Extract the (X, Y) coordinate from the center of the cell holding the provided text.  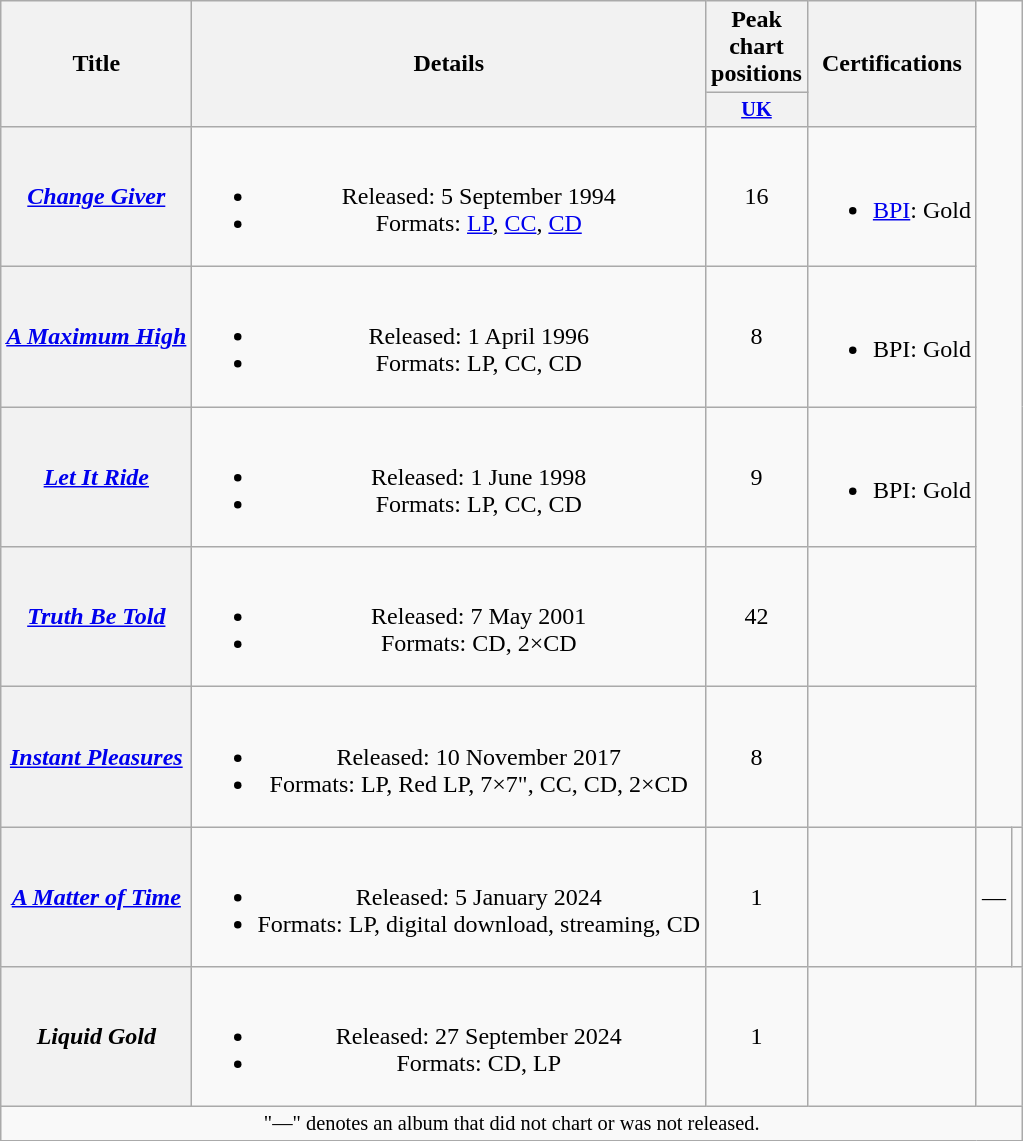
16 (757, 196)
Instant Pleasures (96, 757)
Released: 10 November 2017Formats: LP, Red LP, 7×7", CC, CD, 2×CD (449, 757)
A Matter of Time (96, 897)
Peak chart positions (757, 47)
UK (757, 110)
9 (757, 477)
A Maximum High (96, 337)
"—" denotes an album that did not chart or was not released. (512, 1124)
Certifications (892, 64)
Title (96, 64)
Released: 1 April 1996Formats: LP, CC, CD (449, 337)
Details (449, 64)
42 (757, 617)
Liquid Gold (96, 1037)
Released: 5 September 1994Formats: LP, CC, CD (449, 196)
— (994, 897)
Released: 27 September 2024Formats: CD, LP (449, 1037)
Let It Ride (96, 477)
Released: 7 May 2001Formats: CD, 2×CD (449, 617)
Released: 5 January 2024Formats: LP, digital download, streaming, CD (449, 897)
Truth Be Told (96, 617)
Released: 1 June 1998Formats: LP, CC, CD (449, 477)
Change Giver (96, 196)
